For the text-containing cell, return its midpoint in [x, y] coordinate format. 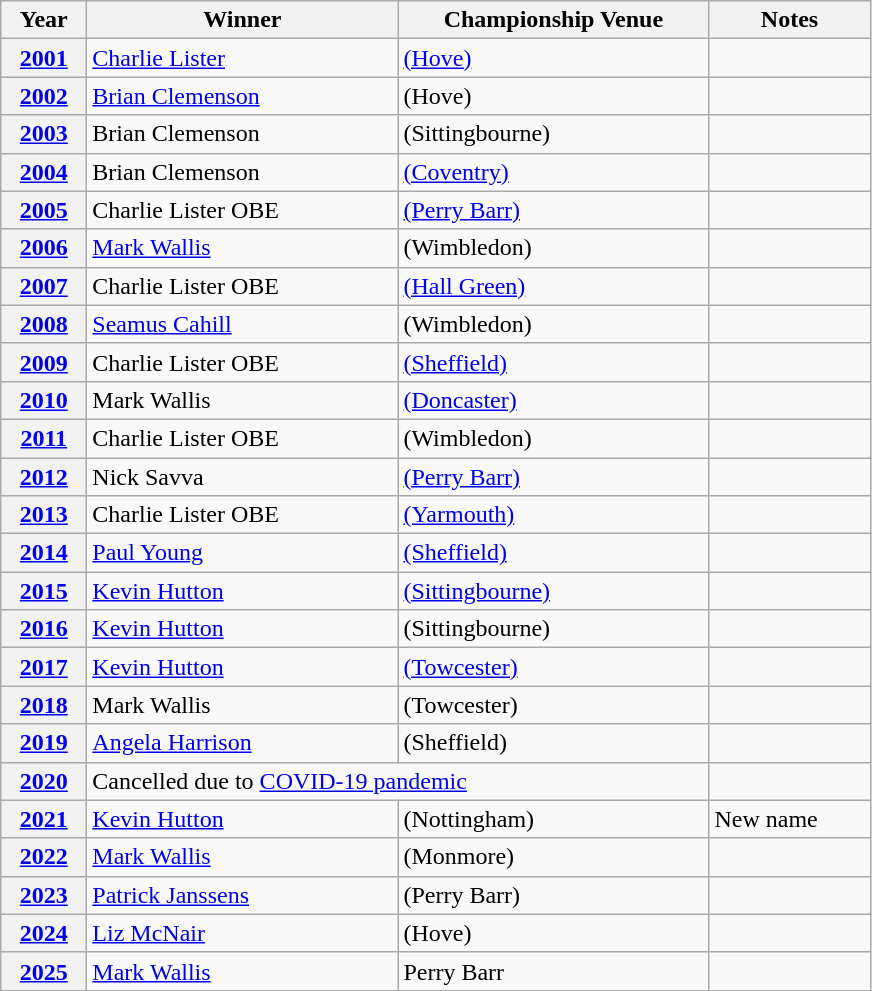
2001 [44, 58]
2012 [44, 477]
Paul Young [242, 553]
Notes [790, 20]
2006 [44, 248]
2025 [44, 971]
2016 [44, 629]
2022 [44, 857]
2019 [44, 743]
Cancelled due to COVID-19 pandemic [398, 781]
2003 [44, 134]
Championship Venue [554, 20]
2021 [44, 819]
2014 [44, 553]
2024 [44, 933]
2023 [44, 895]
2004 [44, 172]
Winner [242, 20]
2007 [44, 286]
2002 [44, 96]
(Nottingham) [554, 819]
(Doncaster) [554, 400]
Charlie Lister [242, 58]
Nick Savva [242, 477]
Angela Harrison [242, 743]
2008 [44, 324]
(Yarmouth) [554, 515]
Year [44, 20]
2018 [44, 705]
2020 [44, 781]
New name [790, 819]
2005 [44, 210]
Liz McNair [242, 933]
(Hall Green) [554, 286]
2015 [44, 591]
Patrick Janssens [242, 895]
2017 [44, 667]
2011 [44, 438]
2013 [44, 515]
2009 [44, 362]
Seamus Cahill [242, 324]
Perry Barr [554, 971]
2010 [44, 400]
(Monmore) [554, 857]
(Coventry) [554, 172]
